From the cell containing the given text, extract its center point as [X, Y] coordinate. 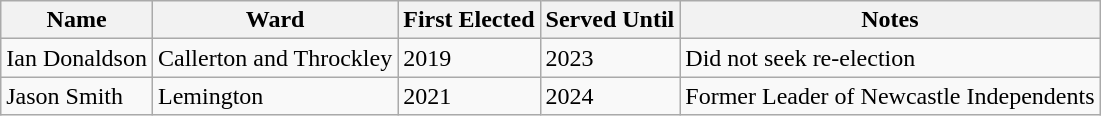
Lemington [274, 96]
Notes [890, 20]
Ian Donaldson [77, 58]
Callerton and Throckley [274, 58]
2019 [469, 58]
Former Leader of Newcastle Independents [890, 96]
2024 [610, 96]
Ward [274, 20]
Served Until [610, 20]
2021 [469, 96]
Name [77, 20]
First Elected [469, 20]
2023 [610, 58]
Jason Smith [77, 96]
Did not seek re-election [890, 58]
